Find where the given text appears and provide that cell's center as (x, y) coordinate. 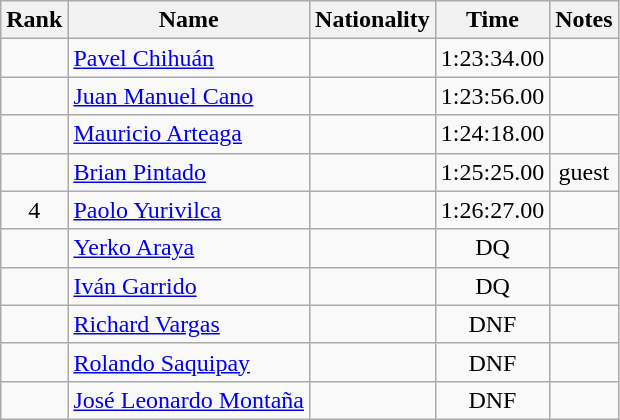
Juan Manuel Cano (189, 96)
1:23:34.00 (492, 58)
1:23:56.00 (492, 96)
Time (492, 20)
Yerko Araya (189, 248)
Richard Vargas (189, 324)
1:26:27.00 (492, 210)
Rank (34, 20)
Name (189, 20)
1:24:18.00 (492, 134)
Notes (584, 20)
1:25:25.00 (492, 172)
Rolando Saquipay (189, 362)
Mauricio Arteaga (189, 134)
José Leonardo Montaña (189, 400)
Nationality (373, 20)
Paolo Yurivilca (189, 210)
4 (34, 210)
Iván Garrido (189, 286)
Pavel Chihuán (189, 58)
Brian Pintado (189, 172)
guest (584, 172)
